From the cell containing the given text, extract its center point as [x, y] coordinate. 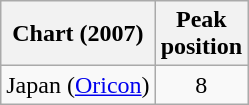
Chart (2007) [78, 34]
Japan (Oricon) [78, 85]
8 [201, 85]
Peakposition [201, 34]
